Capture the cell that displays the provided text and extract its [X, Y] central coordinate. 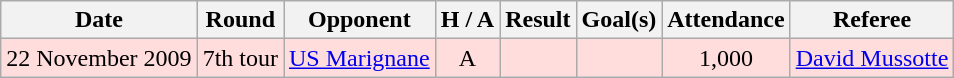
Round [240, 20]
David Mussotte [872, 58]
US Marignane [360, 58]
Attendance [726, 20]
H / A [467, 20]
Opponent [360, 20]
Referee [872, 20]
A [467, 58]
Result [538, 20]
1,000 [726, 58]
22 November 2009 [99, 58]
7th tour [240, 58]
Date [99, 20]
Goal(s) [619, 20]
